Return [x, y] of the center of cell containing provided text 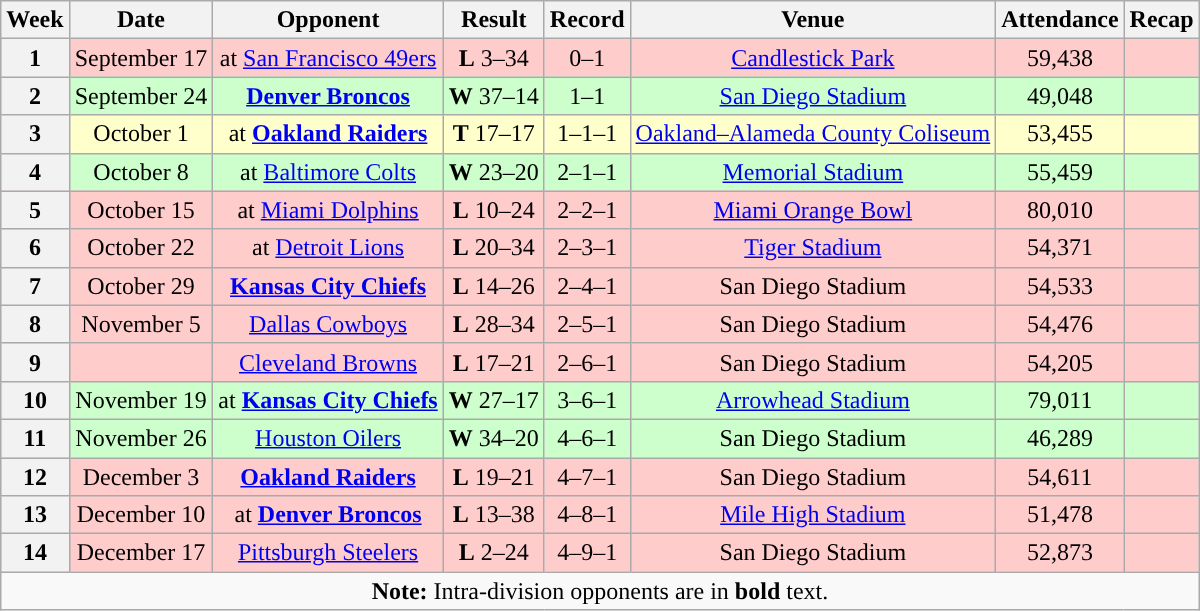
13 [35, 515]
Candlestick Park [813, 58]
1–1–1 [587, 134]
Result [494, 20]
Pittsburgh Steelers [328, 553]
September 17 [141, 58]
8 [35, 324]
2–1–1 [587, 172]
Week [35, 20]
October 15 [141, 210]
Mile High Stadium [813, 515]
T 17–17 [494, 134]
Arrowhead Stadium [813, 400]
at Miami Dolphins [328, 210]
October 1 [141, 134]
Recap [1162, 20]
December 3 [141, 477]
0–1 [587, 58]
December 17 [141, 553]
80,010 [1060, 210]
Opponent [328, 20]
9 [35, 362]
53,455 [1060, 134]
6 [35, 248]
L 20–34 [494, 248]
4–7–1 [587, 477]
59,438 [1060, 58]
Venue [813, 20]
Attendance [1060, 20]
October 22 [141, 248]
3–6–1 [587, 400]
Houston Oilers [328, 438]
W 34–20 [494, 438]
52,873 [1060, 553]
12 [35, 477]
L 10–24 [494, 210]
L 17–21 [494, 362]
2–3–1 [587, 248]
at Baltimore Colts [328, 172]
Note: Intra-division opponents are in bold text. [600, 591]
L 13–38 [494, 515]
December 10 [141, 515]
L 19–21 [494, 477]
4–8–1 [587, 515]
Denver Broncos [328, 96]
11 [35, 438]
54,371 [1060, 248]
Memorial Stadium [813, 172]
Date [141, 20]
Record [587, 20]
at San Francisco 49ers [328, 58]
54,533 [1060, 286]
October 8 [141, 172]
4–6–1 [587, 438]
4 [35, 172]
1–1 [587, 96]
at Denver Broncos [328, 515]
W 23–20 [494, 172]
7 [35, 286]
54,205 [1060, 362]
W 37–14 [494, 96]
51,478 [1060, 515]
L 14–26 [494, 286]
Cleveland Browns [328, 362]
October 29 [141, 286]
W 27–17 [494, 400]
Oakland–Alameda County Coliseum [813, 134]
Dallas Cowboys [328, 324]
14 [35, 553]
4–9–1 [587, 553]
54,476 [1060, 324]
at Detroit Lions [328, 248]
2–6–1 [587, 362]
Kansas City Chiefs [328, 286]
at Oakland Raiders [328, 134]
2–4–1 [587, 286]
Tiger Stadium [813, 248]
55,459 [1060, 172]
54,611 [1060, 477]
Miami Orange Bowl [813, 210]
2 [35, 96]
46,289 [1060, 438]
November 19 [141, 400]
5 [35, 210]
November 26 [141, 438]
2–2–1 [587, 210]
L 3–34 [494, 58]
L 2–24 [494, 553]
L 28–34 [494, 324]
November 5 [141, 324]
at Kansas City Chiefs [328, 400]
2–5–1 [587, 324]
79,011 [1060, 400]
10 [35, 400]
49,048 [1060, 96]
1 [35, 58]
September 24 [141, 96]
Oakland Raiders [328, 477]
3 [35, 134]
